Provide the (X, Y) coordinate of the cell's center where the given text is located.  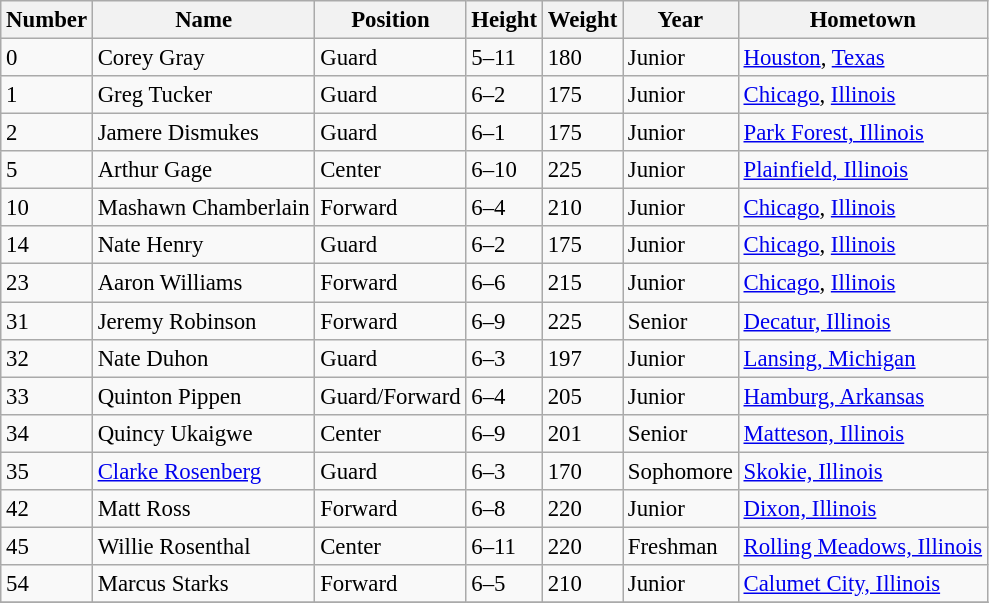
23 (47, 283)
54 (47, 584)
Houston, Texas (862, 58)
Year (681, 20)
Matt Ross (204, 509)
Hamburg, Arkansas (862, 396)
Corey Gray (204, 58)
180 (582, 58)
Sophomore (681, 471)
Dixon, Illinois (862, 509)
6–1 (504, 133)
Skokie, Illinois (862, 471)
Quinton Pippen (204, 396)
Hometown (862, 20)
Clarke Rosenberg (204, 471)
45 (47, 546)
Weight (582, 20)
42 (47, 509)
Greg Tucker (204, 95)
Arthur Gage (204, 170)
6–5 (504, 584)
Number (47, 20)
6–6 (504, 283)
Decatur, Illinois (862, 321)
6–10 (504, 170)
Height (504, 20)
6–11 (504, 546)
5–11 (504, 58)
197 (582, 358)
170 (582, 471)
Mashawn Chamberlain (204, 208)
Lansing, Michigan (862, 358)
5 (47, 170)
1 (47, 95)
Jamere Dismukes (204, 133)
Nate Henry (204, 245)
31 (47, 321)
Plainfield, Illinois (862, 170)
32 (47, 358)
Nate Duhon (204, 358)
Park Forest, Illinois (862, 133)
Marcus Starks (204, 584)
205 (582, 396)
33 (47, 396)
Jeremy Robinson (204, 321)
Name (204, 20)
215 (582, 283)
0 (47, 58)
Aaron Williams (204, 283)
Rolling Meadows, Illinois (862, 546)
201 (582, 433)
Position (390, 20)
2 (47, 133)
10 (47, 208)
34 (47, 433)
6–8 (504, 509)
35 (47, 471)
Willie Rosenthal (204, 546)
Freshman (681, 546)
Guard/Forward (390, 396)
Calumet City, Illinois (862, 584)
Matteson, Illinois (862, 433)
Quincy Ukaigwe (204, 433)
14 (47, 245)
